Scan for the cell matching the given text and deliver its [X, Y] coordinate at center. 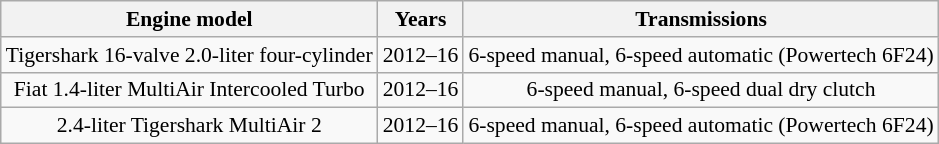
6-speed manual, 6-speed dual dry clutch [700, 90]
Transmissions [700, 19]
Engine model [190, 19]
Tigershark 16-valve 2.0-liter four-cylinder [190, 55]
Years [421, 19]
2.4-liter Tigershark MultiAir 2 [190, 126]
Fiat 1.4-liter MultiAir Intercooled Turbo [190, 90]
